Identify which cell holds the provided text, then report its (x, y) central coordinate. 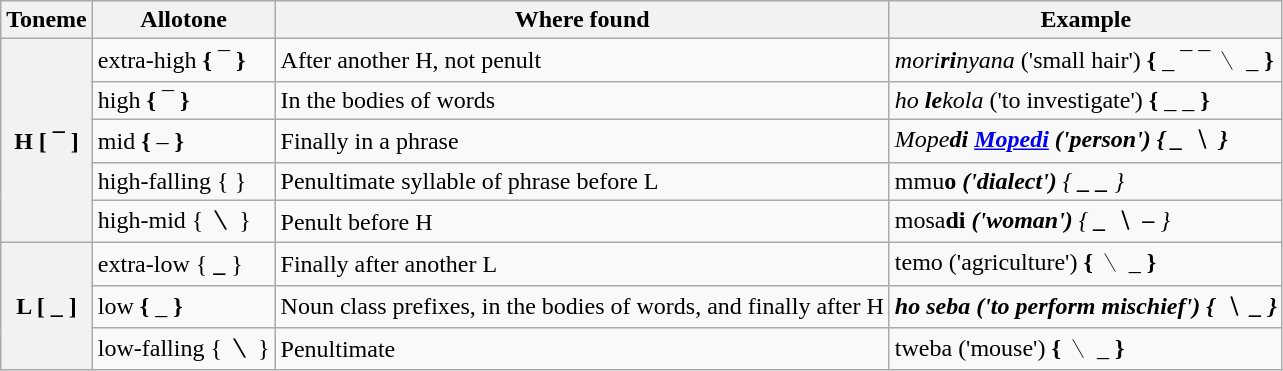
extra-high { ¯ } (184, 60)
ho lekola ('to investigate') { _ _ } (1086, 100)
high-falling { } (184, 181)
Toneme (47, 20)
Where found (582, 20)
Penultimate syllable of phrase before L (582, 181)
low { _ } (184, 306)
high { ¯ } (184, 100)
ho seba ('to perform mischief') { ﹨ _ } (1086, 306)
mmuo ('dialect') { _ _ } (1086, 181)
Finally in a phrase (582, 140)
extra-low { _ } (184, 264)
mid { – } (184, 140)
After another H, not penult (582, 60)
Example (1086, 20)
Finally after another L (582, 264)
temo ('agriculture') { ﹨ _ } (1086, 264)
moririnyana ('small hair') { _ ¯ ¯ ﹨ _ } (1086, 60)
H [ ¯ ] (47, 141)
mosadi ('woman') { _ ﹨ – } (1086, 222)
In the bodies of words (582, 100)
Noun class prefixes, in the bodies of words, and finally after H (582, 306)
Penult before H (582, 222)
high-mid { ﹨ } (184, 222)
tweba ('mouse') { ﹨ _ } (1086, 350)
Penultimate (582, 350)
low-falling { ﹨ } (184, 350)
Allotone (184, 20)
L [ _ ] (47, 307)
Mopedi Mopedi ('person') { _ ﹨ } (1086, 140)
